Search for the cell housing the specified text and yield its (X, Y) center coordinate. 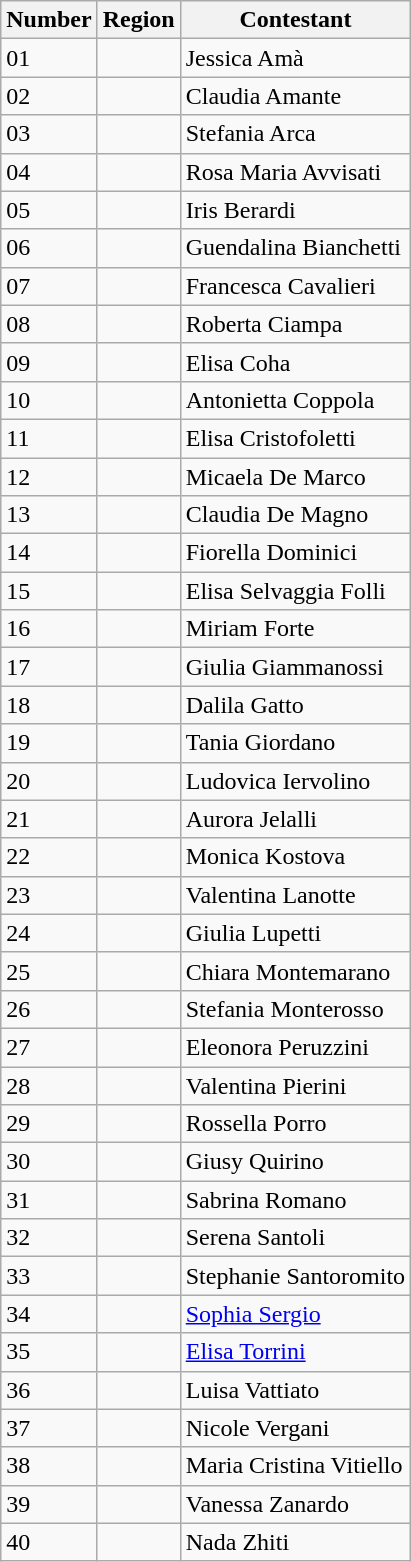
Sophia Sergio (295, 1314)
Nicole Vergani (295, 1428)
25 (49, 971)
Roberta Ciampa (295, 324)
38 (49, 1466)
Sabrina Romano (295, 1200)
33 (49, 1276)
15 (49, 591)
Miriam Forte (295, 629)
Chiara Montemarano (295, 971)
Claudia De Magno (295, 515)
Elisa Torrini (295, 1352)
Valentina Pierini (295, 1085)
Serena Santoli (295, 1238)
Eleonora Peruzzini (295, 1047)
06 (49, 248)
Ludovica Iervolino (295, 781)
Rossella Porro (295, 1124)
Claudia Amante (295, 96)
21 (49, 819)
Jessica Amà (295, 58)
Monica Kostova (295, 857)
12 (49, 477)
24 (49, 933)
Dalila Gatto (295, 705)
11 (49, 438)
Rosa Maria Avvisati (295, 172)
Elisa Cristofoletti (295, 438)
Francesca Cavalieri (295, 286)
22 (49, 857)
Elisa Selvaggia Folli (295, 591)
30 (49, 1162)
Giusy Quirino (295, 1162)
Luisa Vattiato (295, 1390)
35 (49, 1352)
13 (49, 515)
Guendalina Bianchetti (295, 248)
04 (49, 172)
37 (49, 1428)
08 (49, 324)
18 (49, 705)
31 (49, 1200)
Valentina Lanotte (295, 895)
34 (49, 1314)
Fiorella Dominici (295, 553)
Aurora Jelalli (295, 819)
27 (49, 1047)
Maria Cristina Vitiello (295, 1466)
Stephanie Santoromito (295, 1276)
14 (49, 553)
02 (49, 96)
17 (49, 667)
19 (49, 743)
Stefania Arca (295, 134)
Nada Zhiti (295, 1542)
Iris Berardi (295, 210)
Micaela De Marco (295, 477)
Vanessa Zanardo (295, 1504)
03 (49, 134)
20 (49, 781)
Giulia Giammanossi (295, 667)
Antonietta Coppola (295, 400)
Contestant (295, 20)
10 (49, 400)
28 (49, 1085)
Giulia Lupetti (295, 933)
05 (49, 210)
Number (49, 20)
36 (49, 1390)
Elisa Coha (295, 362)
16 (49, 629)
29 (49, 1124)
32 (49, 1238)
Region (138, 20)
40 (49, 1542)
Tania Giordano (295, 743)
Stefania Monterosso (295, 1009)
01 (49, 58)
23 (49, 895)
26 (49, 1009)
07 (49, 286)
39 (49, 1504)
09 (49, 362)
